Find where the given text appears and provide that cell's center as [X, Y] coordinate. 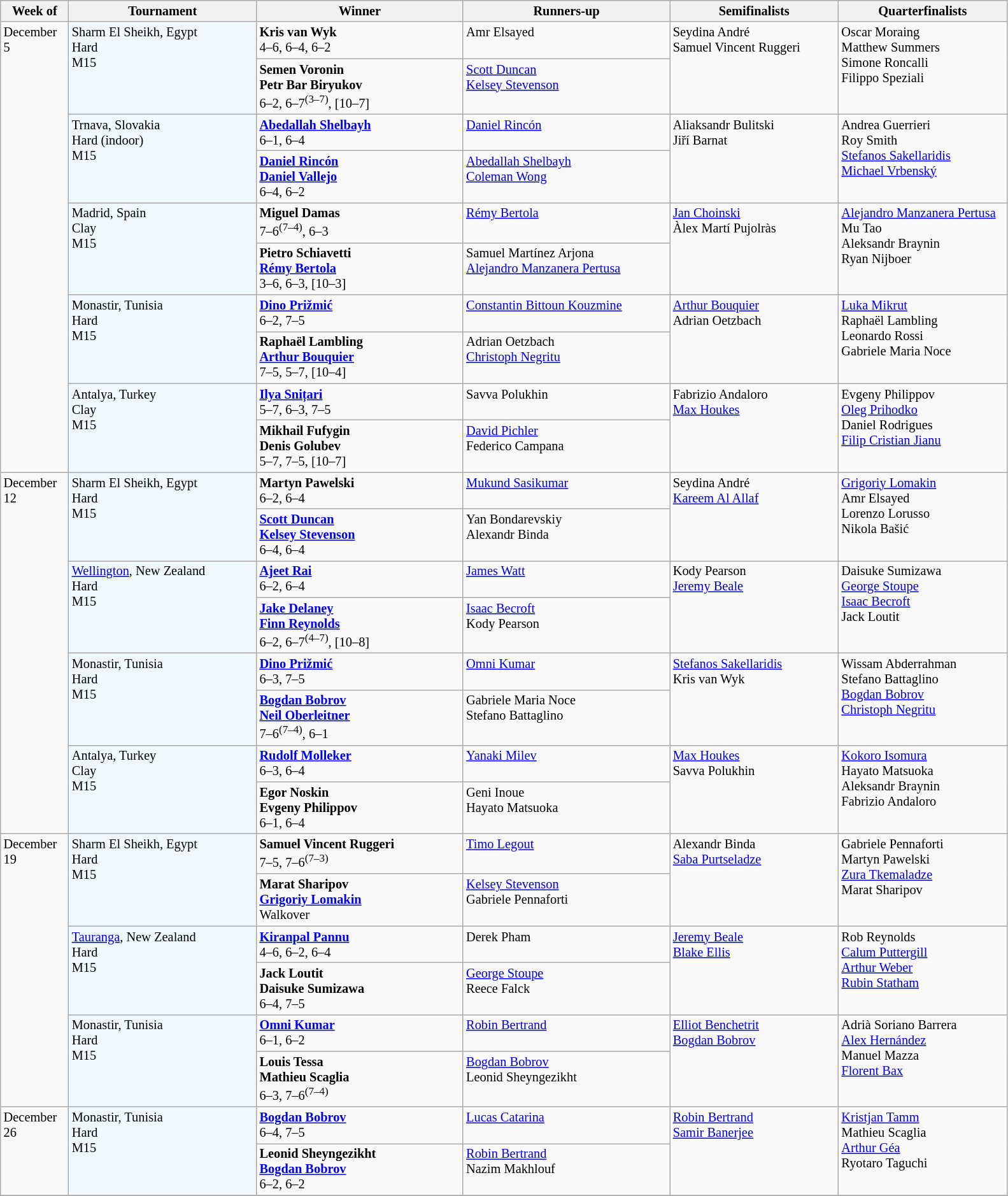
Seydina André Kareem Al Allaf [754, 516]
Lucas Catarina [567, 1125]
James Watt [567, 579]
Timo Legout [567, 853]
Kiranpal Pannu 4–6, 6–2, 6–4 [360, 944]
Dino Prižmić 6–2, 7–5 [360, 313]
Martyn Pawelski 6–2, 6–4 [360, 490]
Jack Loutit Daisuke Sumizawa 6–4, 7–5 [360, 988]
Yanaki Milev [567, 764]
Max Houkes Savva Polukhin [754, 790]
Tournament [163, 11]
Samuel Vincent Ruggeri 7–5, 7–6(7–3) [360, 853]
Louis Tessa Mathieu Scaglia 6–3, 7–6(7–4) [360, 1079]
Andrea Guerrieri Roy Smith Stefanos Sakellaridis Michael Vrbenský [923, 158]
Elliot Benchetrit Bogdan Bobrov [754, 1061]
Alexandr Binda Saba Purtseladze [754, 880]
Samuel Martínez Arjona Alejandro Manzanera Pertusa [567, 269]
Bogdan Bobrov Neil Oberleitner 7–6(7–4), 6–1 [360, 717]
Adrià Soriano Barrera Alex Hernández Manuel Mazza Florent Bax [923, 1061]
Bogdan Bobrov Leonid Sheyngezikht [567, 1079]
Winner [360, 11]
Luka Mikrut Raphaël Lambling Leonardo Rossi Gabriele Maria Noce [923, 339]
Daniel Rincón Daniel Vallejo 6–4, 6–2 [360, 176]
Raphaël Lambling Arthur Bouquier 7–5, 5–7, [10–4] [360, 357]
December 26 [34, 1151]
Semen Voronin Petr Bar Biryukov 6–2, 6–7(3–7), [10–7] [360, 87]
Alejandro Manzanera Pertusa Mu Tao Aleksandr Braynin Ryan Nijboer [923, 248]
Gabriele Pennaforti Martyn Pawelski Zura Tkemaladze Marat Sharipov [923, 880]
Quarterfinalists [923, 11]
Arthur Bouquier Adrian Oetzbach [754, 339]
Kris van Wyk 4–6, 6–4, 6–2 [360, 40]
Adrian Oetzbach Christoph Negritu [567, 357]
Constantin Bittoun Kouzmine [567, 313]
Leonid Sheyngezikht Bogdan Bobrov 6–2, 6–2 [360, 1169]
Daniel Rincón [567, 132]
Wissam Abderrahman Stefano Battaglino Bogdan Bobrov Christoph Negritu [923, 699]
Robin Bertrand Nazim Makhlouf [567, 1169]
Kody Pearson Jeremy Beale [754, 606]
Seydina André Samuel Vincent Ruggeri [754, 68]
Daisuke Sumizawa George Stoupe Isaac Becroft Jack Loutit [923, 606]
Trnava, Slovakia Hard (indoor) M15 [163, 158]
Rémy Bertola [567, 223]
Week of [34, 11]
Mukund Sasikumar [567, 490]
Abedallah Shelbayh 6–1, 6–4 [360, 132]
Omni Kumar 6–1, 6–2 [360, 1033]
Aliaksandr Bulitski Jiří Barnat [754, 158]
December 19 [34, 971]
Ajeet Rai 6–2, 6–4 [360, 579]
David Pichler Federico Campana [567, 446]
Omni Kumar [567, 671]
Kristjan Tamm Mathieu Scaglia Arthur Géa Ryotaro Taguchi [923, 1151]
Geni Inoue Hayato Matsuoka [567, 808]
Abedallah Shelbayh Coleman Wong [567, 176]
Madrid, Spain Clay M15 [163, 248]
Savva Polukhin [567, 402]
Scott Duncan Kelsey Stevenson 6–4, 6–4 [360, 535]
Gabriele Maria Noce Stefano Battaglino [567, 717]
Evgeny Philippov Oleg Prihodko Daniel Rodrigues Filip Cristian Jianu [923, 428]
Mikhail Fufygin Denis Golubev 5–7, 7–5, [10–7] [360, 446]
Oscar Moraing Matthew Summers Simone Roncalli Filippo Speziali [923, 68]
Runners-up [567, 11]
Marat Sharipov Grigoriy Lomakin Walkover [360, 900]
Isaac Becroft Kody Pearson [567, 625]
Kokoro Isomura Hayato Matsuoka Aleksandr Braynin Fabrizio Andaloro [923, 790]
Derek Pham [567, 944]
Tauranga, New Zealand Hard M15 [163, 971]
Stefanos Sakellaridis Kris van Wyk [754, 699]
Fabrizio Andaloro Max Houkes [754, 428]
Grigoriy Lomakin Amr Elsayed Lorenzo Lorusso Nikola Bašić [923, 516]
George Stoupe Reece Falck [567, 988]
December 5 [34, 247]
Bogdan Bobrov 6–4, 7–5 [360, 1125]
Ilya Snițari 5–7, 6–3, 7–5 [360, 402]
Wellington, New Zealand Hard M15 [163, 606]
Robin Bertrand Samir Banerjee [754, 1151]
Yan Bondarevskiy Alexandr Binda [567, 535]
Miguel Damas 7–6(7–4), 6–3 [360, 223]
Dino Prižmić 6–3, 7–5 [360, 671]
Kelsey Stevenson Gabriele Pennaforti [567, 900]
Egor Noskin Evgeny Philippov 6–1, 6–4 [360, 808]
Jan Choinski Àlex Martí Pujolràs [754, 248]
Semifinalists [754, 11]
Jake Delaney Finn Reynolds 6–2, 6–7(4–7), [10–8] [360, 625]
December 12 [34, 653]
Rudolf Molleker 6–3, 6–4 [360, 764]
Pietro Schiavetti Rémy Bertola 3–6, 6–3, [10–3] [360, 269]
Rob Reynolds Calum Puttergill Arthur Weber Rubin Statham [923, 971]
Jeremy Beale Blake Ellis [754, 971]
Amr Elsayed [567, 40]
Scott Duncan Kelsey Stevenson [567, 87]
Robin Bertrand [567, 1033]
